Return the [X, Y] coordinate for the center point of the cell that contains the specified text.  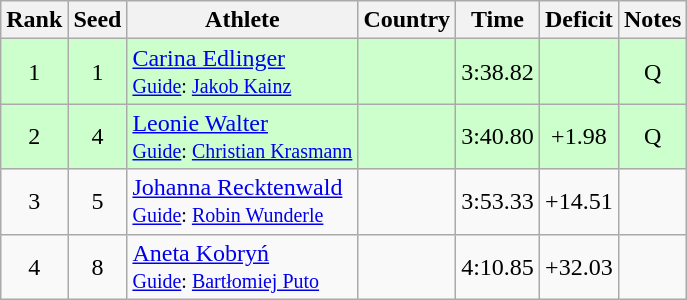
Rank [34, 20]
Notes [652, 20]
Time [498, 20]
+14.51 [578, 202]
Athlete [242, 20]
Leonie WalterGuide: Christian Krasmann [242, 136]
Deficit [578, 20]
3:40.80 [498, 136]
4:10.85 [498, 266]
8 [98, 266]
5 [98, 202]
Seed [98, 20]
Country [407, 20]
3 [34, 202]
+32.03 [578, 266]
Aneta KobryńGuide: Bartłomiej Puto [242, 266]
+1.98 [578, 136]
Carina EdlingerGuide: Jakob Kainz [242, 72]
Johanna RecktenwaldGuide: Robin Wunderle [242, 202]
3:38.82 [498, 72]
3:53.33 [498, 202]
2 [34, 136]
